Locate the cell with the specified text and output its [x, y] center coordinate. 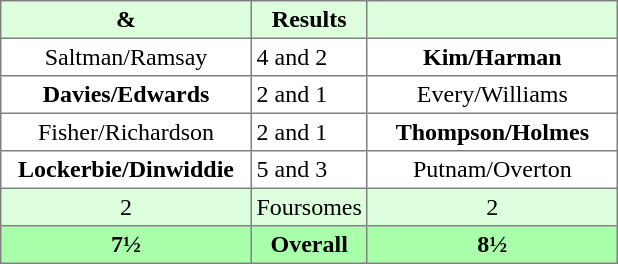
Results [309, 20]
7½ [126, 245]
4 and 2 [309, 57]
Every/Williams [492, 95]
& [126, 20]
8½ [492, 245]
Lockerbie/Dinwiddie [126, 170]
Fisher/Richardson [126, 132]
Foursomes [309, 207]
5 and 3 [309, 170]
Overall [309, 245]
Putnam/Overton [492, 170]
Davies/Edwards [126, 95]
Kim/Harman [492, 57]
Saltman/Ramsay [126, 57]
Thompson/Holmes [492, 132]
